For the text-containing cell, return its midpoint in [X, Y] coordinate format. 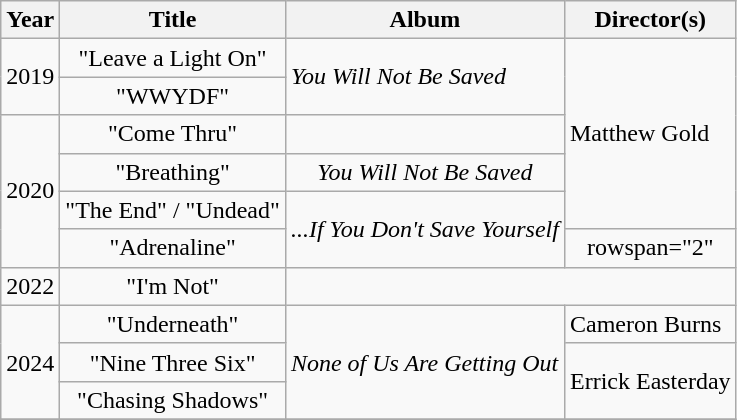
2020 [30, 191]
"Come Thru" [173, 134]
Cameron Burns [650, 324]
"Adrenaline" [173, 248]
"WWYDF" [173, 96]
"Leave a Light On" [173, 58]
2024 [30, 362]
"Chasing Shadows" [173, 400]
"I'm Not" [173, 286]
2019 [30, 77]
"Breathing" [173, 172]
"The End" / "Undead" [173, 210]
None of Us Are Getting Out [424, 362]
Year [30, 20]
"Underneath" [173, 324]
Album [424, 20]
Errick Easterday [650, 381]
Title [173, 20]
rowspan="2" [650, 248]
"Nine Three Six" [173, 362]
...If You Don't Save Yourself [424, 229]
2022 [30, 286]
Matthew Gold [650, 134]
Director(s) [650, 20]
